Output the (x, y) coordinate of the center of the cell containing the given text.  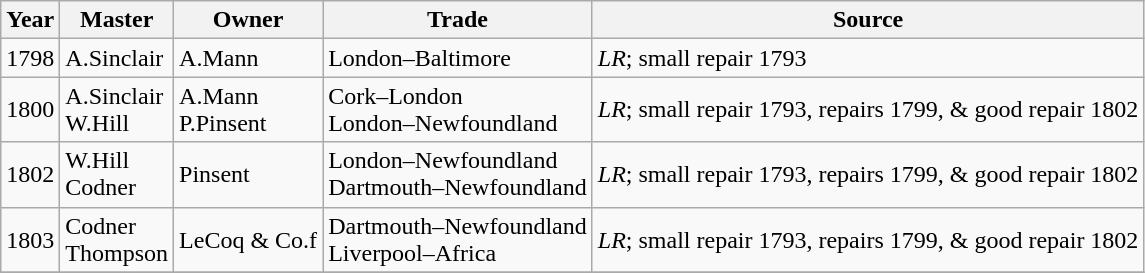
Year (30, 20)
CodnerThompson (117, 240)
Master (117, 20)
Trade (458, 20)
W.HillCodner (117, 174)
1802 (30, 174)
London–Baltimore (458, 58)
LeCoq & Co.f (248, 240)
1803 (30, 240)
1798 (30, 58)
London–NewfoundlandDartmouth–Newfoundland (458, 174)
LR; small repair 1793 (868, 58)
A.SinclairW.Hill (117, 110)
Source (868, 20)
Pinsent (248, 174)
Dartmouth–NewfoundlandLiverpool–Africa (458, 240)
A.Sinclair (117, 58)
Owner (248, 20)
Cork–LondonLondon–Newfoundland (458, 110)
A.MannP.Pinsent (248, 110)
A.Mann (248, 58)
1800 (30, 110)
